Scan for the cell matching the given text and deliver its (X, Y) coordinate at center. 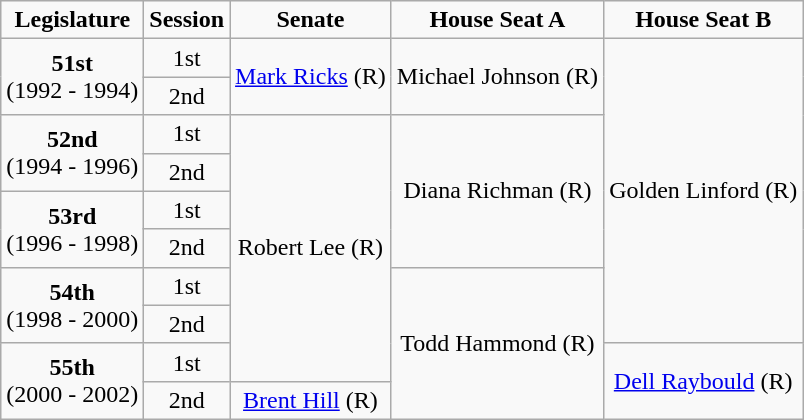
House Seat B (704, 20)
53rd (1996 - 1998) (72, 229)
55th (2000 - 2002) (72, 381)
Dell Raybould (R) (704, 381)
54th (1998 - 2000) (72, 305)
Todd Hammond (R) (497, 343)
Diana Richman (R) (497, 191)
Senate (311, 20)
51st (1992 - 1994) (72, 77)
Mark Ricks (R) (311, 77)
Michael Johnson (R) (497, 77)
Golden Linford (R) (704, 191)
Session (187, 20)
Brent Hill (R) (311, 400)
Legislature (72, 20)
52nd (1994 - 1996) (72, 153)
Robert Lee (R) (311, 248)
House Seat A (497, 20)
